For the text-containing cell, return its midpoint in (x, y) coordinate format. 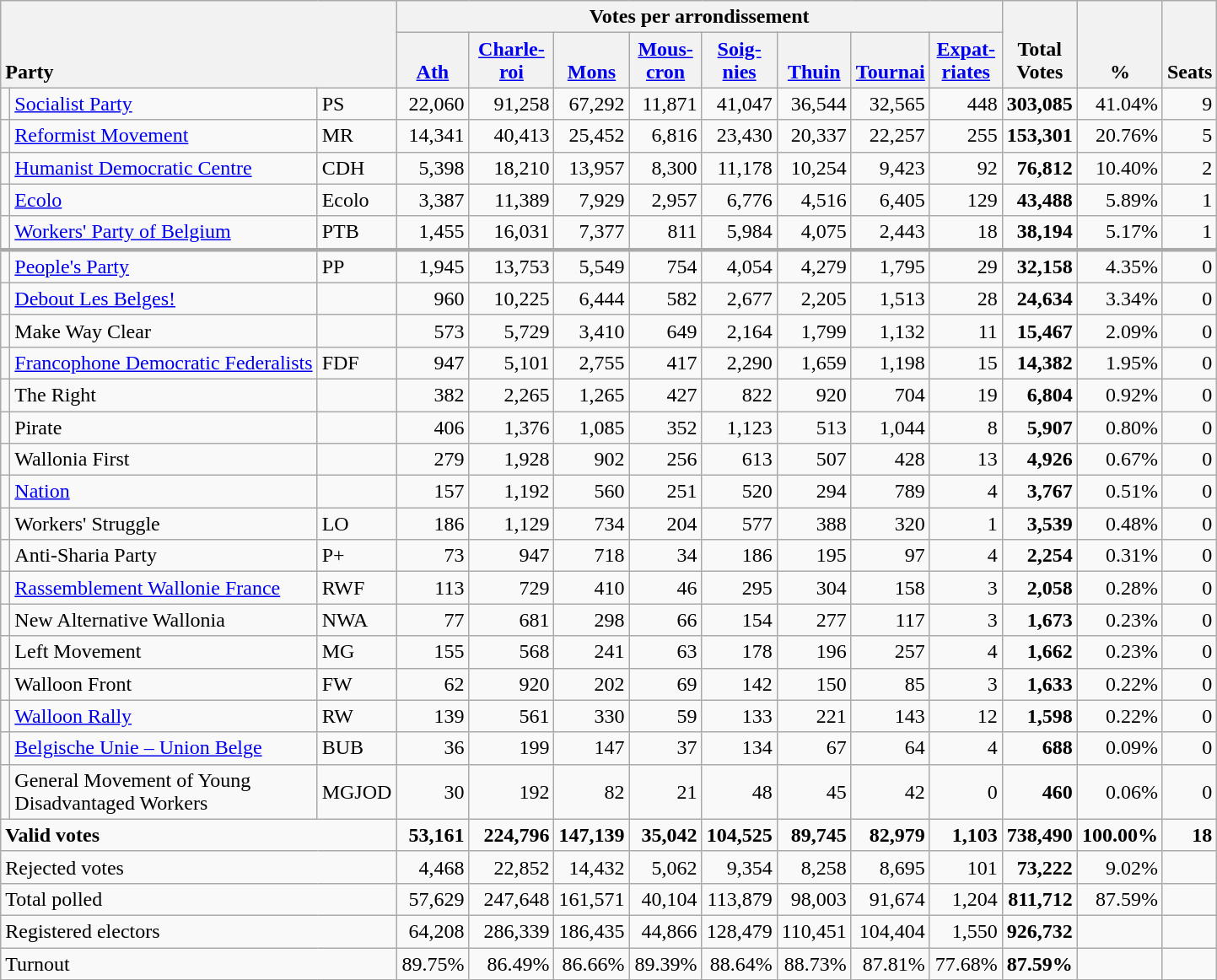
5.89% (1120, 200)
224,796 (511, 835)
8,300 (665, 168)
704 (891, 395)
613 (739, 460)
RW (357, 716)
1,103 (966, 835)
Total Votes (1039, 44)
19 (966, 395)
89.39% (665, 964)
66 (665, 620)
150 (814, 684)
1,633 (1039, 684)
738,490 (1039, 835)
RWF (357, 588)
88.64% (739, 964)
14,382 (1039, 363)
427 (665, 395)
32,565 (891, 104)
8,695 (891, 867)
410 (592, 588)
46 (665, 588)
53,161 (433, 835)
157 (433, 492)
1,513 (891, 299)
147 (592, 748)
PP (357, 267)
186,435 (592, 931)
1.95% (1120, 363)
1,265 (592, 395)
298 (592, 620)
6,816 (665, 136)
1,598 (1039, 716)
5.17% (1120, 233)
247,648 (511, 899)
577 (739, 524)
734 (592, 524)
582 (665, 299)
42 (891, 791)
86.66% (592, 964)
902 (592, 460)
1,673 (1039, 620)
MGJOD (357, 791)
28 (966, 299)
89,745 (814, 835)
4,054 (739, 267)
113 (433, 588)
147,139 (592, 835)
2,058 (1039, 588)
12 (966, 716)
85 (891, 684)
87.81% (891, 964)
277 (814, 620)
1,192 (511, 492)
14,341 (433, 136)
18,210 (511, 168)
0.09% (1120, 748)
34 (665, 556)
29 (966, 267)
PTB (357, 233)
286,339 (511, 931)
129 (966, 200)
2,290 (739, 363)
1,204 (966, 899)
196 (814, 652)
Turnout (199, 964)
294 (814, 492)
428 (891, 460)
Walloon Rally (164, 716)
57,629 (433, 899)
3,767 (1039, 492)
11,178 (739, 168)
0.06% (1120, 791)
Registered electors (199, 931)
Nation (164, 492)
7,929 (592, 200)
1,455 (433, 233)
Belgische Unie – Union Belge (164, 748)
1,659 (814, 363)
113,879 (739, 899)
4,468 (433, 867)
25,452 (592, 136)
754 (665, 267)
5,398 (433, 168)
134 (739, 748)
22,060 (433, 104)
41,047 (739, 104)
Humanist Democratic Centre (164, 168)
192 (511, 791)
681 (511, 620)
Party (199, 44)
520 (739, 492)
110,451 (814, 931)
3,410 (592, 331)
1,662 (1039, 652)
Soig- nies (739, 61)
Anti-Sharia Party (164, 556)
Socialist Party (164, 104)
43,488 (1039, 200)
Mons (592, 61)
76,812 (1039, 168)
143 (891, 716)
32,158 (1039, 267)
The Right (164, 395)
10.40% (1120, 168)
3,539 (1039, 524)
1,945 (433, 267)
Votes per arrondissement (699, 17)
Rejected votes (199, 867)
6,405 (891, 200)
304 (814, 588)
38,194 (1039, 233)
507 (814, 460)
2,254 (1039, 556)
98,003 (814, 899)
88.73% (814, 964)
People's Party (164, 267)
64,208 (433, 931)
97 (891, 556)
10,254 (814, 168)
2,205 (814, 299)
35,042 (665, 835)
30 (433, 791)
62 (433, 684)
133 (739, 716)
104,404 (891, 931)
330 (592, 716)
89.75% (433, 964)
41.04% (1120, 104)
9.02% (1120, 867)
New Alternative Wallonia (164, 620)
204 (665, 524)
256 (665, 460)
5,984 (739, 233)
161,571 (592, 899)
0.80% (1120, 428)
63 (665, 652)
154 (739, 620)
5,101 (511, 363)
153,301 (1039, 136)
22,257 (891, 136)
Valid votes (199, 835)
2.09% (1120, 331)
789 (891, 492)
178 (739, 652)
6,804 (1039, 395)
382 (433, 395)
36,544 (814, 104)
FW (357, 684)
64 (891, 748)
% (1120, 44)
303,085 (1039, 104)
Seats (1189, 44)
1,129 (511, 524)
2 (1189, 168)
21 (665, 791)
295 (739, 588)
FDF (357, 363)
9,354 (739, 867)
11,389 (511, 200)
0.28% (1120, 588)
69 (665, 684)
44,866 (665, 931)
104,525 (739, 835)
0.31% (1120, 556)
448 (966, 104)
15 (966, 363)
729 (511, 588)
2,677 (739, 299)
Left Movement (164, 652)
960 (433, 299)
Debout Les Belges! (164, 299)
1,376 (511, 428)
67,292 (592, 104)
128,479 (739, 931)
Rassemblement Wallonie France (164, 588)
4,279 (814, 267)
251 (665, 492)
1,795 (891, 267)
4,516 (814, 200)
NWA (357, 620)
320 (891, 524)
101 (966, 867)
158 (891, 588)
15,467 (1039, 331)
40,413 (511, 136)
5,907 (1039, 428)
86.49% (511, 964)
Workers' Struggle (164, 524)
117 (891, 620)
Make Way Clear (164, 331)
822 (739, 395)
82,979 (891, 835)
General Movement of YoungDisadvantaged Workers (164, 791)
1,085 (592, 428)
20,337 (814, 136)
MR (357, 136)
2,755 (592, 363)
221 (814, 716)
Tournai (891, 61)
573 (433, 331)
0.92% (1120, 395)
73,222 (1039, 867)
560 (592, 492)
1,550 (966, 931)
Total polled (199, 899)
Francophone Democratic Federalists (164, 363)
406 (433, 428)
6,444 (592, 299)
8 (966, 428)
3,387 (433, 200)
279 (433, 460)
2,164 (739, 331)
3.34% (1120, 299)
7,377 (592, 233)
77.68% (966, 964)
1,044 (891, 428)
45 (814, 791)
1,132 (891, 331)
P+ (357, 556)
4,075 (814, 233)
811 (665, 233)
24,634 (1039, 299)
Workers' Party of Belgium (164, 233)
Ath (433, 61)
Thuin (814, 61)
561 (511, 716)
5 (1189, 136)
Mous- cron (665, 61)
139 (433, 716)
73 (433, 556)
0.48% (1120, 524)
14,432 (592, 867)
926,732 (1039, 931)
1,799 (814, 331)
388 (814, 524)
1,928 (511, 460)
155 (433, 652)
2,443 (891, 233)
352 (665, 428)
195 (814, 556)
LO (357, 524)
59 (665, 716)
4.35% (1120, 267)
5,729 (511, 331)
Reformist Movement (164, 136)
718 (592, 556)
10,225 (511, 299)
257 (891, 652)
513 (814, 428)
37 (665, 748)
811,712 (1039, 899)
2,957 (665, 200)
13,753 (511, 267)
77 (433, 620)
649 (665, 331)
MG (357, 652)
20.76% (1120, 136)
568 (511, 652)
23,430 (739, 136)
13 (966, 460)
1,198 (891, 363)
91,674 (891, 899)
48 (739, 791)
100.00% (1120, 835)
PS (357, 104)
241 (592, 652)
142 (739, 684)
0.67% (1120, 460)
4,926 (1039, 460)
Walloon Front (164, 684)
13,957 (592, 168)
202 (592, 684)
Expat- riates (966, 61)
Charle- roi (511, 61)
199 (511, 748)
36 (433, 748)
BUB (357, 748)
82 (592, 791)
11 (966, 331)
8,258 (814, 867)
40,104 (665, 899)
2,265 (511, 395)
5,062 (665, 867)
92 (966, 168)
9,423 (891, 168)
11,871 (665, 104)
5,549 (592, 267)
460 (1039, 791)
688 (1039, 748)
67 (814, 748)
Wallonia First (164, 460)
0.51% (1120, 492)
CDH (357, 168)
255 (966, 136)
91,258 (511, 104)
16,031 (511, 233)
9 (1189, 104)
22,852 (511, 867)
417 (665, 363)
1,123 (739, 428)
Pirate (164, 428)
6,776 (739, 200)
